Provide the [x, y] coordinate of the cell's center where the given text is located.  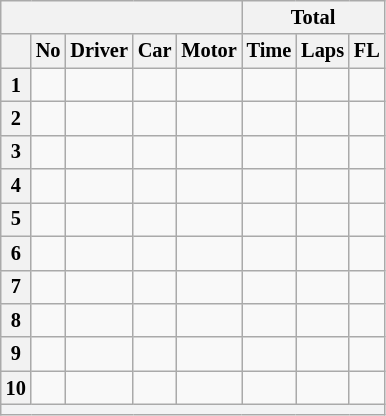
Time [270, 51]
9 [16, 354]
Driver [98, 51]
5 [16, 219]
4 [16, 186]
7 [16, 287]
Motor [208, 51]
10 [16, 388]
3 [16, 152]
Laps [322, 51]
6 [16, 253]
8 [16, 320]
No [48, 51]
2 [16, 118]
1 [16, 85]
FL [367, 51]
Total [314, 17]
Car [155, 51]
